Scan for the cell matching the given text and deliver its [x, y] coordinate at center. 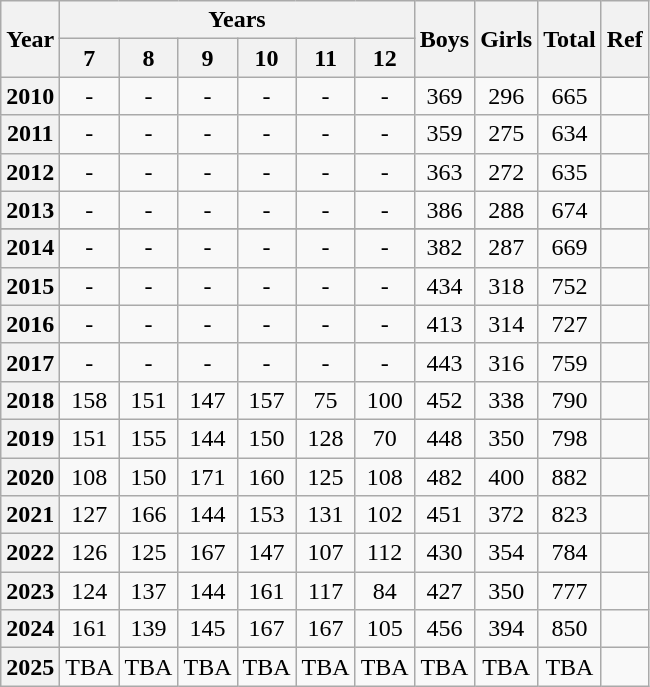
316 [506, 362]
2024 [30, 629]
427 [444, 591]
9 [208, 58]
2021 [30, 515]
296 [506, 96]
75 [326, 400]
359 [444, 134]
12 [384, 58]
314 [506, 324]
126 [90, 553]
363 [444, 172]
105 [384, 629]
288 [506, 210]
102 [384, 515]
2017 [30, 362]
752 [570, 286]
430 [444, 553]
394 [506, 629]
275 [506, 134]
727 [570, 324]
759 [570, 362]
2016 [30, 324]
287 [506, 248]
2013 [30, 210]
7 [90, 58]
823 [570, 515]
137 [148, 591]
131 [326, 515]
2022 [30, 553]
456 [444, 629]
Boys [444, 39]
665 [570, 96]
386 [444, 210]
10 [266, 58]
272 [506, 172]
124 [90, 591]
2025 [30, 667]
452 [444, 400]
882 [570, 477]
2014 [30, 248]
400 [506, 477]
338 [506, 400]
2023 [30, 591]
107 [326, 553]
160 [266, 477]
790 [570, 400]
Years [237, 20]
Total [570, 39]
171 [208, 477]
139 [148, 629]
117 [326, 591]
413 [444, 324]
Year [30, 39]
777 [570, 591]
634 [570, 134]
784 [570, 553]
674 [570, 210]
Girls [506, 39]
155 [148, 438]
8 [148, 58]
2012 [30, 172]
158 [90, 400]
2018 [30, 400]
127 [90, 515]
157 [266, 400]
2011 [30, 134]
798 [570, 438]
850 [570, 629]
451 [444, 515]
70 [384, 438]
2020 [30, 477]
153 [266, 515]
166 [148, 515]
2015 [30, 286]
318 [506, 286]
382 [444, 248]
112 [384, 553]
669 [570, 248]
372 [506, 515]
443 [444, 362]
354 [506, 553]
84 [384, 591]
635 [570, 172]
448 [444, 438]
145 [208, 629]
482 [444, 477]
Ref [624, 39]
434 [444, 286]
369 [444, 96]
128 [326, 438]
11 [326, 58]
2010 [30, 96]
100 [384, 400]
2019 [30, 438]
